Return the (X, Y) coordinate for the center point of the cell that contains the specified text.  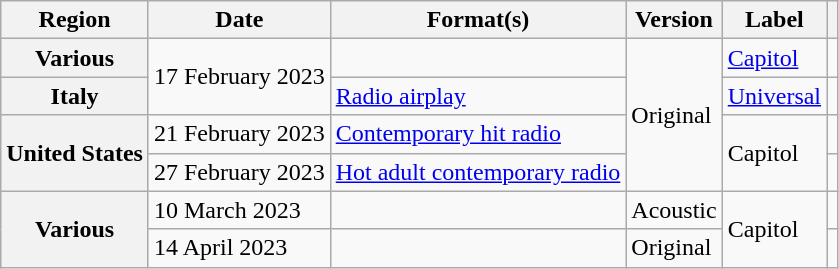
Contemporary hit radio (478, 134)
Universal (774, 96)
27 February 2023 (239, 172)
Label (774, 20)
Acoustic (674, 210)
17 February 2023 (239, 77)
Hot adult contemporary radio (478, 172)
21 February 2023 (239, 134)
Format(s) (478, 20)
United States (75, 153)
Radio airplay (478, 96)
Region (75, 20)
10 March 2023 (239, 210)
Italy (75, 96)
Version (674, 20)
Date (239, 20)
14 April 2023 (239, 248)
